Pinpoint the cell where the given text exists, returning its (X, Y) midpoint coordinate. 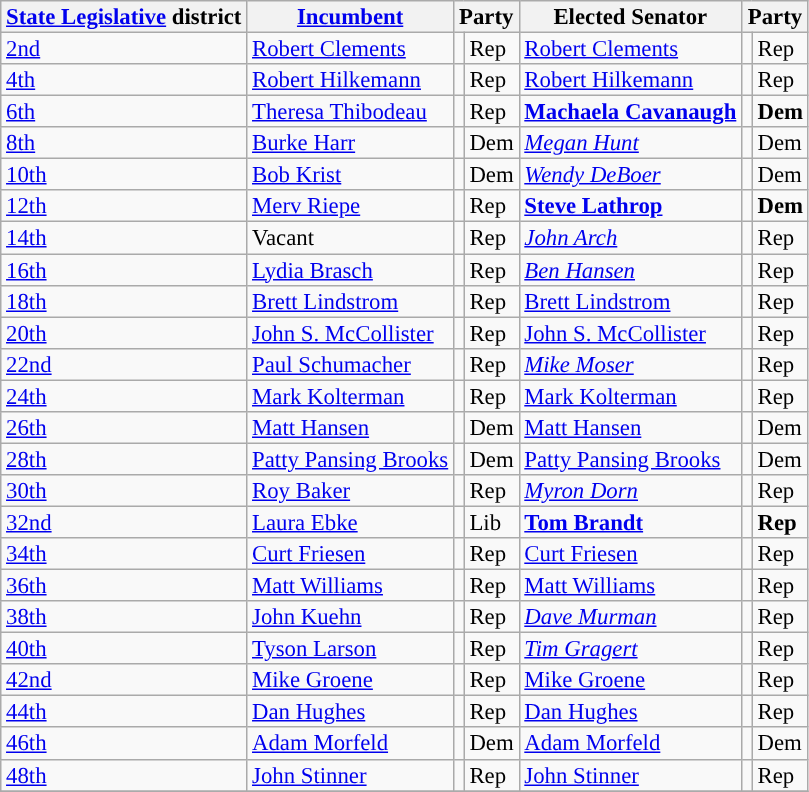
24th (124, 396)
Laura Ebke (350, 522)
16th (124, 270)
30th (124, 491)
Steve Lathrop (630, 206)
Incumbent (350, 17)
14th (124, 238)
42nd (124, 680)
32nd (124, 522)
Merv Riepe (350, 206)
10th (124, 175)
34th (124, 554)
Elected Senator (630, 17)
8th (124, 143)
Tim Gragert (630, 649)
Paul Schumacher (350, 364)
22nd (124, 364)
Megan Hunt (630, 143)
Burke Harr (350, 143)
12th (124, 206)
Roy Baker (350, 491)
Lib (492, 522)
48th (124, 775)
Theresa Thibodeau (350, 112)
John Arch (630, 238)
Wendy DeBoer (630, 175)
26th (124, 428)
20th (124, 333)
40th (124, 649)
Tyson Larson (350, 649)
Tom Brandt (630, 522)
38th (124, 617)
6th (124, 112)
State Legislative district (124, 17)
Ben Hansen (630, 270)
36th (124, 586)
Dave Murman (630, 617)
2nd (124, 49)
44th (124, 712)
18th (124, 301)
28th (124, 459)
Machaela Cavanaugh (630, 112)
Vacant (350, 238)
46th (124, 744)
Bob Krist (350, 175)
Lydia Brasch (350, 270)
John Kuehn (350, 617)
4th (124, 80)
Mike Moser (630, 364)
Myron Dorn (630, 491)
